Provide the [X, Y] coordinate of the cell's center where the given text is located.  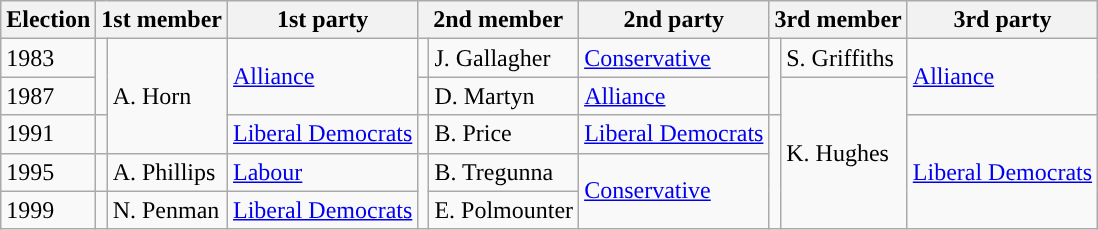
3rd party [1002, 20]
2nd party [674, 20]
D. Martyn [504, 96]
1st party [323, 20]
J. Gallagher [504, 58]
1st member [162, 20]
1991 [48, 134]
A. Horn [167, 96]
B. Price [504, 134]
N. Penman [167, 210]
1999 [48, 210]
3rd member [838, 20]
B. Tregunna [504, 172]
A. Phillips [167, 172]
E. Polmounter [504, 210]
1987 [48, 96]
1995 [48, 172]
2nd member [498, 20]
Labour [323, 172]
S. Griffiths [844, 58]
Election [48, 20]
1983 [48, 58]
K. Hughes [844, 153]
